Locate the cell with the specified text and output its (X, Y) center coordinate. 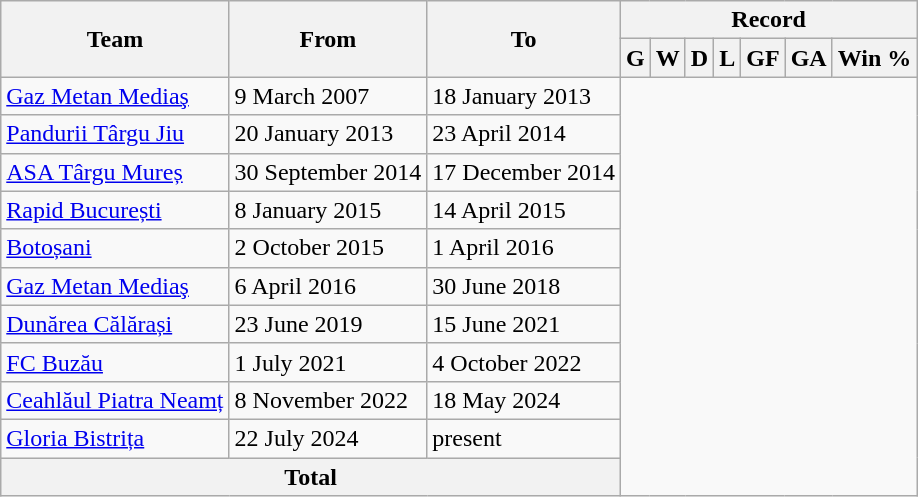
20 January 2013 (328, 134)
Gloria Bistrița (115, 438)
6 April 2016 (328, 286)
Team (115, 39)
GA (808, 58)
8 January 2015 (328, 210)
Total (311, 477)
22 July 2024 (328, 438)
18 May 2024 (524, 400)
1 April 2016 (524, 248)
8 November 2022 (328, 400)
15 June 2021 (524, 324)
Record (768, 20)
14 April 2015 (524, 210)
Pandurii Târgu Jiu (115, 134)
To (524, 39)
From (328, 39)
G (635, 58)
9 March 2007 (328, 96)
Rapid București (115, 210)
Dunărea Călărași (115, 324)
30 June 2018 (524, 286)
30 September 2014 (328, 172)
23 April 2014 (524, 134)
ASA Târgu Mureș (115, 172)
Botoșani (115, 248)
present (524, 438)
W (668, 58)
17 December 2014 (524, 172)
FC Buzău (115, 362)
L (728, 58)
2 October 2015 (328, 248)
18 January 2013 (524, 96)
GF (763, 58)
Win % (874, 58)
23 June 2019 (328, 324)
1 July 2021 (328, 362)
D (699, 58)
4 October 2022 (524, 362)
Ceahlăul Piatra Neamț (115, 400)
